Return the (X, Y) coordinate for the center point of the cell that contains the specified text.  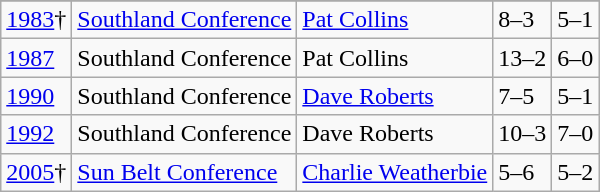
7–5 (522, 96)
Charlie Weatherbie (395, 172)
6–0 (576, 58)
10–3 (522, 134)
5–6 (522, 172)
7–0 (576, 134)
1992 (36, 134)
5–2 (576, 172)
1990 (36, 96)
Sun Belt Conference (184, 172)
1987 (36, 58)
1983† (36, 20)
13–2 (522, 58)
2005† (36, 172)
8–3 (522, 20)
